Capture the cell that displays the provided text and extract its [x, y] central coordinate. 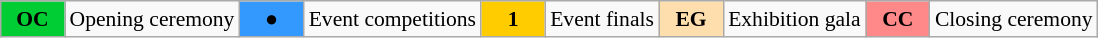
Event finals [602, 19]
● [271, 19]
EG [691, 19]
Opening ceremony [152, 19]
Event competitions [392, 19]
Exhibition gala [794, 19]
1 [513, 19]
OC [32, 19]
Closing ceremony [1014, 19]
CC [898, 19]
